Find where the given text appears and provide that cell's center as (X, Y) coordinate. 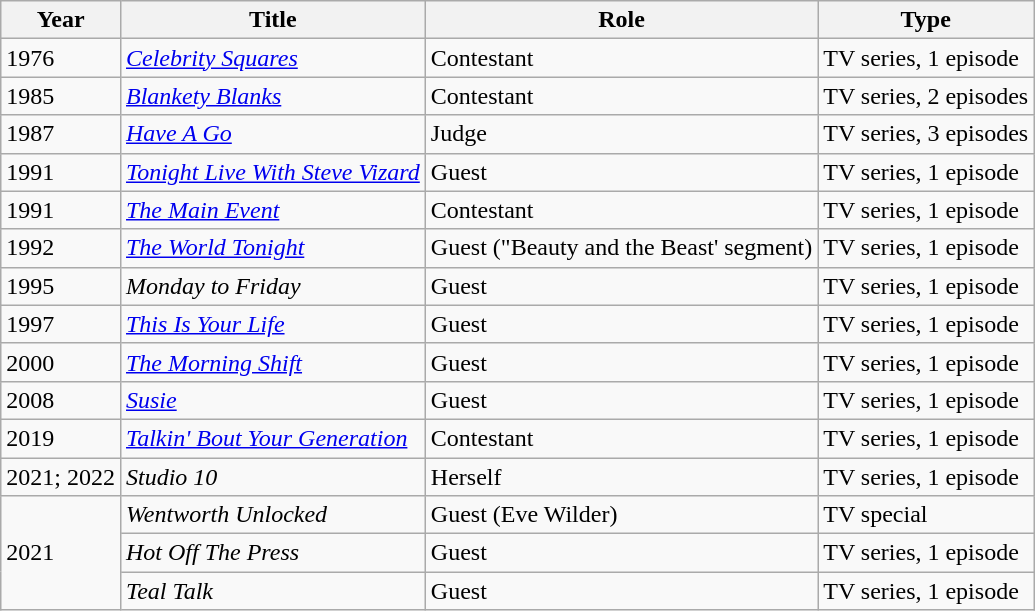
2008 (61, 400)
1976 (61, 58)
1997 (61, 324)
TV series, 2 episodes (926, 96)
Blankety Blanks (272, 96)
Celebrity Squares (272, 58)
The World Tonight (272, 248)
Herself (621, 477)
Title (272, 20)
The Morning Shift (272, 362)
2021 (61, 553)
Judge (621, 134)
Guest ("Beauty and the Beast' segment) (621, 248)
Monday to Friday (272, 286)
Role (621, 20)
Teal Talk (272, 591)
This Is Your Life (272, 324)
1992 (61, 248)
1987 (61, 134)
TV special (926, 515)
Studio 10 (272, 477)
Have A Go (272, 134)
Type (926, 20)
Talkin' Bout Your Generation (272, 438)
1985 (61, 96)
2000 (61, 362)
The Main Event (272, 210)
2021; 2022 (61, 477)
2019 (61, 438)
Tonight Live With Steve Vizard (272, 172)
1995 (61, 286)
Wentworth Unlocked (272, 515)
Susie (272, 400)
TV series, 3 episodes (926, 134)
Guest (Eve Wilder) (621, 515)
Year (61, 20)
Hot Off The Press (272, 553)
